Capture the cell that displays the provided text and extract its (X, Y) central coordinate. 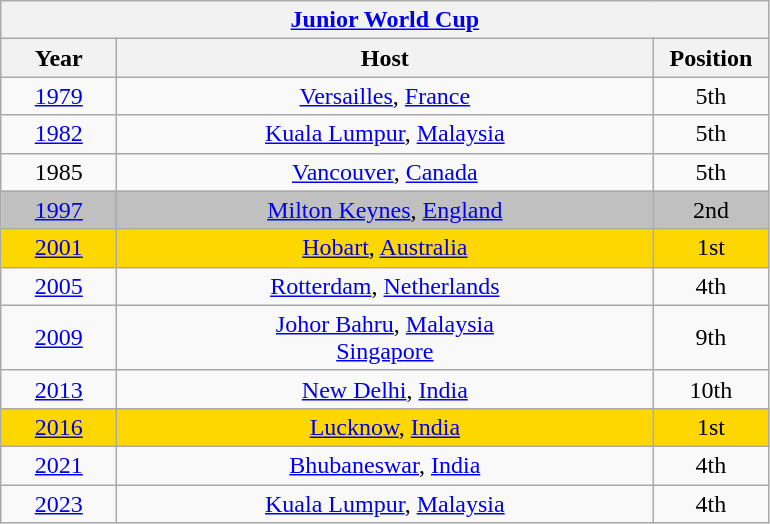
2013 (59, 389)
Junior World Cup (385, 20)
Position (711, 58)
9th (711, 338)
10th (711, 389)
Host (385, 58)
1997 (59, 210)
2021 (59, 465)
1982 (59, 134)
Milton Keynes, England (385, 210)
Year (59, 58)
2009 (59, 338)
Lucknow, India (385, 427)
Versailles, France (385, 96)
2005 (59, 286)
1979 (59, 96)
2nd (711, 210)
2001 (59, 248)
Bhubaneswar, India (385, 465)
1985 (59, 172)
Hobart, Australia (385, 248)
2023 (59, 503)
Rotterdam, Netherlands (385, 286)
Vancouver, Canada (385, 172)
2016 (59, 427)
New Delhi, India (385, 389)
Johor Bahru, Malaysia Singapore (385, 338)
